Search for the cell housing the specified text and yield its (x, y) center coordinate. 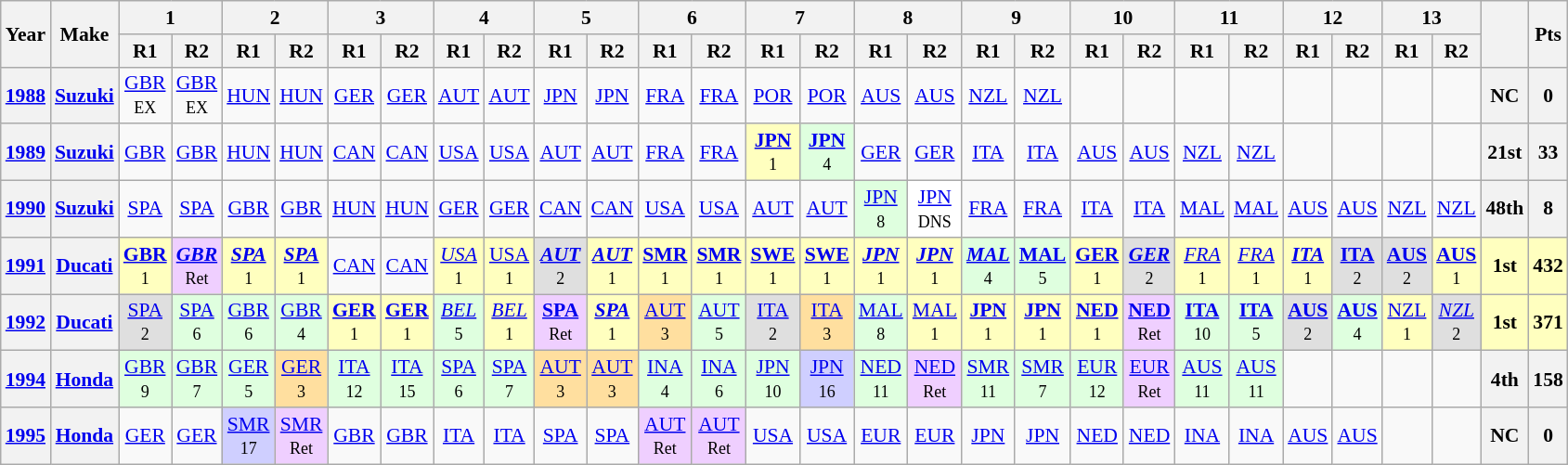
33 (1549, 152)
6 (692, 18)
AUS1 (1456, 265)
5 (587, 18)
NED1 (1097, 323)
3 (381, 18)
11 (1229, 18)
GER2 (1149, 265)
ITA1 (1307, 265)
1994 (26, 379)
13 (1432, 18)
AUT5 (719, 323)
Make (84, 33)
1995 (26, 436)
GBR6 (249, 323)
EUR12 (1097, 379)
1 (171, 18)
9 (1016, 18)
JPN10 (772, 379)
GER5 (249, 379)
4 (485, 18)
JPN8 (881, 210)
Pts (1549, 33)
MAL1 (935, 323)
NZL1 (1407, 323)
ITA5 (1256, 323)
SPARet (561, 323)
INA6 (719, 379)
GBR9 (145, 379)
158 (1549, 379)
MAL5 (1043, 265)
ITA3 (827, 323)
SPA7 (509, 379)
NED11 (881, 379)
1990 (26, 210)
12 (1333, 18)
1988 (26, 95)
7 (799, 18)
1989 (26, 152)
432 (1549, 265)
GBR7 (197, 379)
JPN16 (827, 379)
AUT1 (613, 265)
1991 (26, 265)
AUT2 (561, 265)
JPN4 (827, 152)
4th (1504, 379)
21st (1504, 152)
SMR17 (249, 436)
GER3 (301, 379)
GBRRet (197, 265)
ITA10 (1202, 323)
SPA2 (145, 323)
1992 (26, 323)
INA4 (665, 379)
MAL8 (881, 323)
BEL1 (509, 323)
BEL5 (459, 323)
AUS4 (1357, 323)
EURRet (1149, 379)
48th (1504, 210)
SMRRet (301, 436)
371 (1549, 323)
GBR4 (301, 323)
ITA15 (407, 379)
Year (26, 33)
MAL4 (988, 265)
ITA12 (355, 379)
SMR11 (988, 379)
JPNDNS (935, 210)
SMR7 (1043, 379)
GBR1 (145, 265)
2 (275, 18)
NZL2 (1456, 323)
10 (1123, 18)
